Output the [X, Y] coordinate of the center of the cell containing the given text.  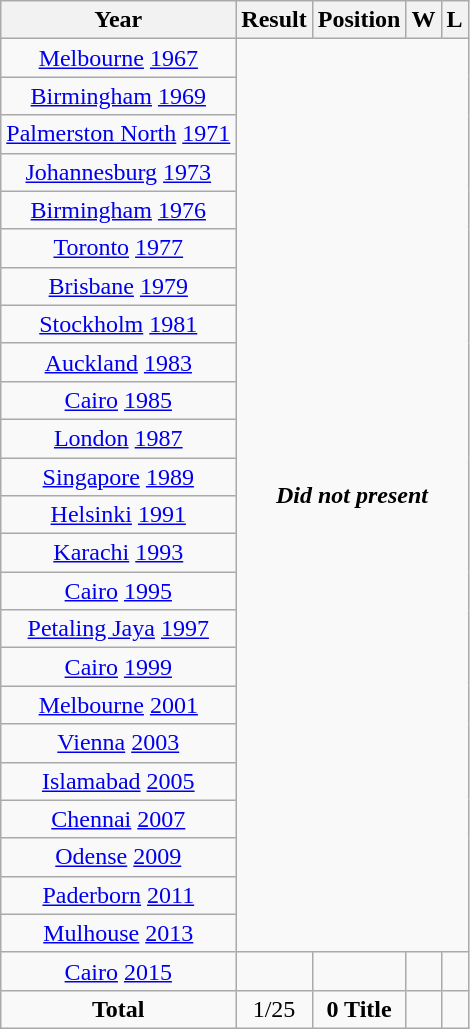
Position [359, 20]
Year [118, 20]
Cairo 1995 [118, 591]
Singapore 1989 [118, 477]
Birmingham 1969 [118, 96]
Cairo 1999 [118, 667]
Islamabad 2005 [118, 781]
Paderborn 2011 [118, 895]
Petaling Jaya 1997 [118, 629]
Odense 2009 [118, 857]
Melbourne 2001 [118, 705]
W [424, 20]
Auckland 1983 [118, 362]
Helsinki 1991 [118, 515]
Mulhouse 2013 [118, 933]
Stockholm 1981 [118, 324]
L [454, 20]
Palmerston North 1971 [118, 134]
Cairo 1985 [118, 400]
Cairo 2015 [118, 971]
Melbourne 1967 [118, 58]
Karachi 1993 [118, 553]
Johannesburg 1973 [118, 172]
Did not present [352, 496]
0 Title [359, 1009]
Toronto 1977 [118, 248]
Result [274, 20]
Brisbane 1979 [118, 286]
1/25 [274, 1009]
Vienna 2003 [118, 743]
London 1987 [118, 438]
Chennai 2007 [118, 819]
Birmingham 1976 [118, 210]
Total [118, 1009]
